Capture the cell that displays the provided text and extract its (X, Y) central coordinate. 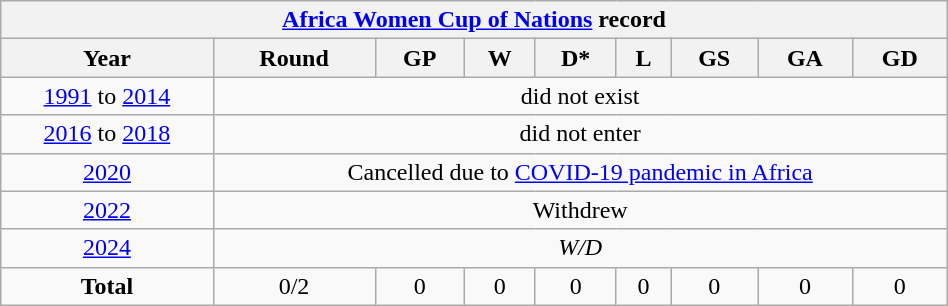
GS (714, 58)
Africa Women Cup of Nations record (474, 20)
2016 to 2018 (107, 134)
0/2 (294, 286)
Withdrew (580, 210)
D* (576, 58)
Round (294, 58)
Year (107, 58)
2022 (107, 210)
W (500, 58)
Cancelled due to COVID-19 pandemic in Africa (580, 172)
1991 to 2014 (107, 96)
2024 (107, 248)
2020 (107, 172)
GP (420, 58)
GA (806, 58)
W/D (580, 248)
did not exist (580, 96)
GD (900, 58)
Total (107, 286)
L (643, 58)
did not enter (580, 134)
